Provide the (x, y) coordinate of the cell's center where the given text is located.  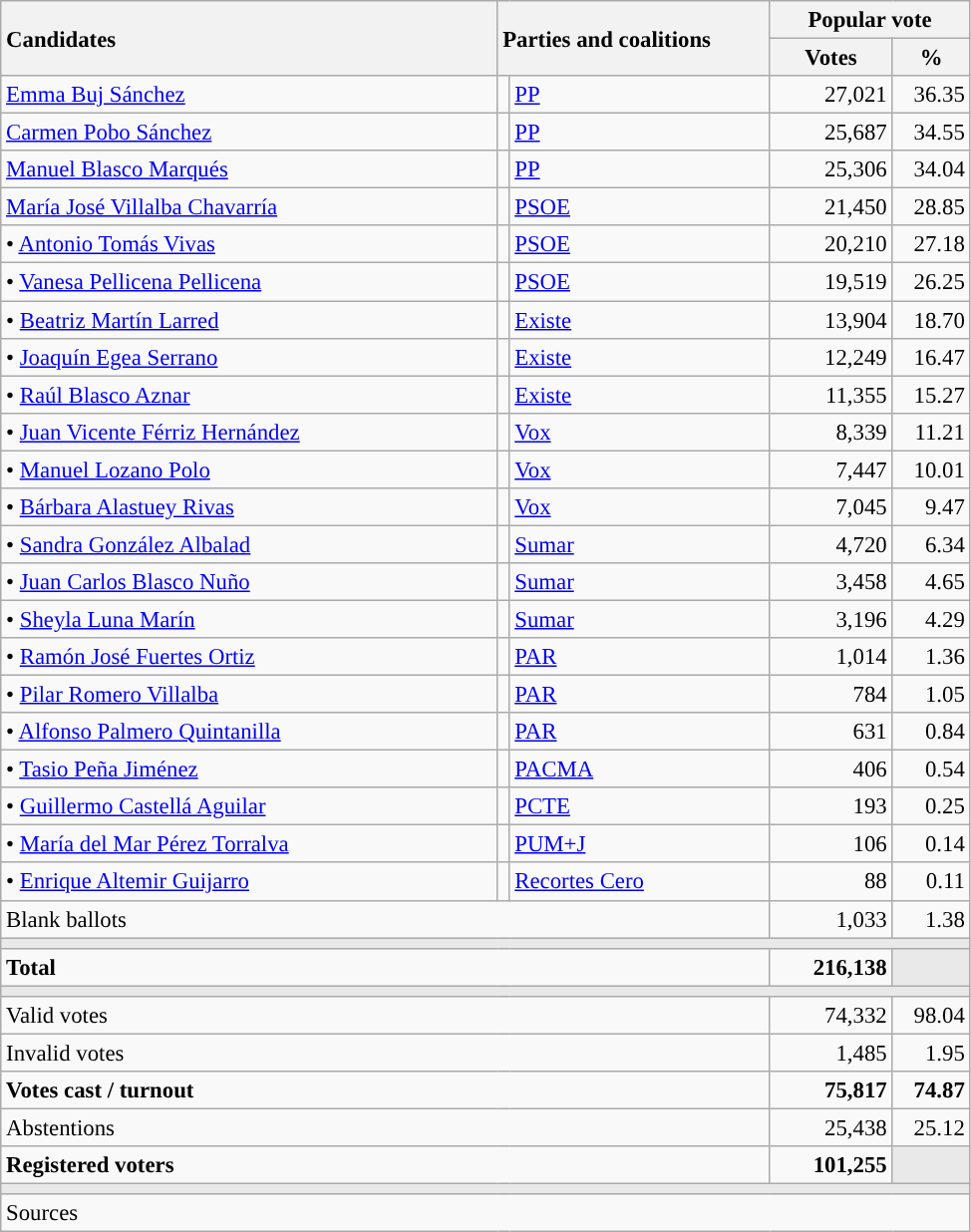
6.34 (931, 544)
12,249 (831, 357)
1,033 (831, 919)
• Raúl Blasco Aznar (249, 395)
Votes cast / turnout (385, 1090)
• Pilar Romero Villalba (249, 695)
20,210 (831, 244)
9.47 (931, 507)
Candidates (249, 38)
• Juan Carlos Blasco Nuño (249, 582)
Total (385, 967)
• Beatriz Martín Larred (249, 320)
• Guillermo Castellá Aguilar (249, 806)
1.36 (931, 657)
784 (831, 695)
1.05 (931, 695)
Votes (831, 58)
Blank ballots (385, 919)
Recortes Cero (640, 882)
193 (831, 806)
7,447 (831, 469)
7,045 (831, 507)
Valid votes (385, 1016)
74,332 (831, 1016)
Registered voters (385, 1165)
26.25 (931, 282)
16.47 (931, 357)
1.95 (931, 1053)
Emma Buj Sánchez (249, 95)
Invalid votes (385, 1053)
0.14 (931, 844)
• Bárbara Alastuey Rivas (249, 507)
PACMA (640, 770)
406 (831, 770)
4.65 (931, 582)
PCTE (640, 806)
3,196 (831, 619)
4,720 (831, 544)
Popular vote (869, 20)
18.70 (931, 320)
• Enrique Altemir Guijarro (249, 882)
106 (831, 844)
Manuel Blasco Marqués (249, 169)
27.18 (931, 244)
• María del Mar Pérez Torralva (249, 844)
1,485 (831, 1053)
1,014 (831, 657)
21,450 (831, 207)
101,255 (831, 1165)
34.55 (931, 133)
3,458 (831, 582)
• Alfonso Palmero Quintanilla (249, 732)
25,687 (831, 133)
15.27 (931, 395)
Abstentions (385, 1127)
28.85 (931, 207)
13,904 (831, 320)
• Sheyla Luna Marín (249, 619)
98.04 (931, 1016)
Sources (485, 1213)
María José Villalba Chavarría (249, 207)
PUM+J (640, 844)
Carmen Pobo Sánchez (249, 133)
0.84 (931, 732)
75,817 (831, 1090)
25.12 (931, 1127)
Parties and coalitions (634, 38)
10.01 (931, 469)
216,138 (831, 967)
0.25 (931, 806)
1.38 (931, 919)
• Manuel Lozano Polo (249, 469)
8,339 (831, 432)
0.11 (931, 882)
• Sandra González Albalad (249, 544)
631 (831, 732)
• Antonio Tomás Vivas (249, 244)
25,438 (831, 1127)
36.35 (931, 95)
% (931, 58)
88 (831, 882)
19,519 (831, 282)
34.04 (931, 169)
• Joaquín Egea Serrano (249, 357)
0.54 (931, 770)
4.29 (931, 619)
11,355 (831, 395)
• Vanesa Pellicena Pellicena (249, 282)
• Tasio Peña Jiménez (249, 770)
• Ramón José Fuertes Ortiz (249, 657)
25,306 (831, 169)
27,021 (831, 95)
• Juan Vicente Férriz Hernández (249, 432)
11.21 (931, 432)
74.87 (931, 1090)
